Return the [x, y] coordinate for the center point of the cell that contains the specified text.  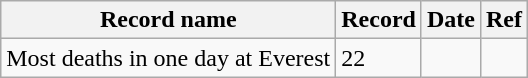
22 [379, 58]
Most deaths in one day at Everest [168, 58]
Date [450, 20]
Record [379, 20]
Record name [168, 20]
Ref [504, 20]
